Find where the given text appears and provide that cell's center as (x, y) coordinate. 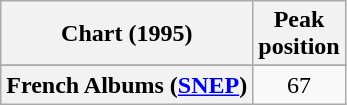
French Albums (SNEP) (127, 85)
67 (299, 85)
Chart (1995) (127, 34)
Peakposition (299, 34)
